Capture the cell that displays the provided text and extract its [X, Y] central coordinate. 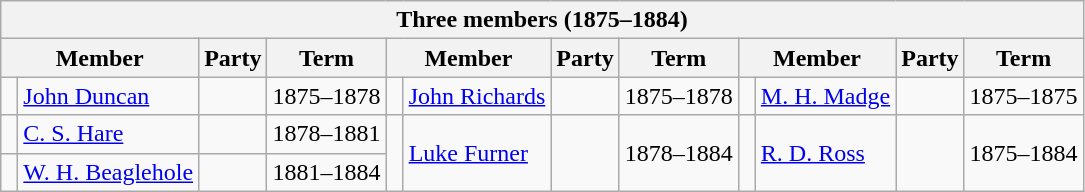
1875–1875 [1024, 96]
1881–1884 [326, 172]
John Duncan [108, 96]
Three members (1875–1884) [542, 20]
1875–1884 [1024, 153]
John Richards [477, 96]
1878–1884 [678, 153]
M. H. Madge [825, 96]
1878–1881 [326, 134]
R. D. Ross [825, 153]
C. S. Hare [108, 134]
W. H. Beaglehole [108, 172]
Luke Furner [477, 153]
